Return (X, Y) of the center of cell containing provided text 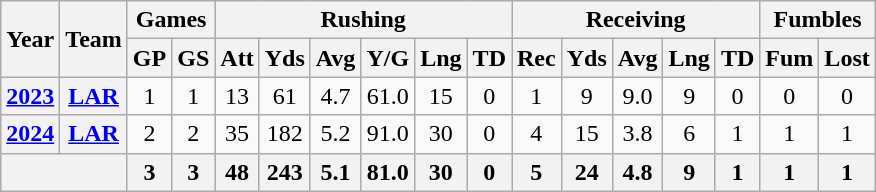
4.7 (336, 96)
Year (30, 39)
Att (237, 58)
Fumbles (818, 20)
48 (237, 172)
Rushing (364, 20)
Receiving (636, 20)
5.1 (336, 172)
2024 (30, 134)
9.0 (638, 96)
4 (537, 134)
Team (94, 39)
61.0 (388, 96)
91.0 (388, 134)
5.2 (336, 134)
182 (284, 134)
5 (537, 172)
Lost (847, 58)
61 (284, 96)
3.8 (638, 134)
GP (149, 58)
35 (237, 134)
4.8 (638, 172)
Games (170, 20)
243 (284, 172)
6 (689, 134)
81.0 (388, 172)
Fum (790, 58)
Y/G (388, 58)
Rec (537, 58)
24 (586, 172)
13 (237, 96)
2023 (30, 96)
GS (194, 58)
